Pinpoint the cell where the given text exists, returning its (X, Y) midpoint coordinate. 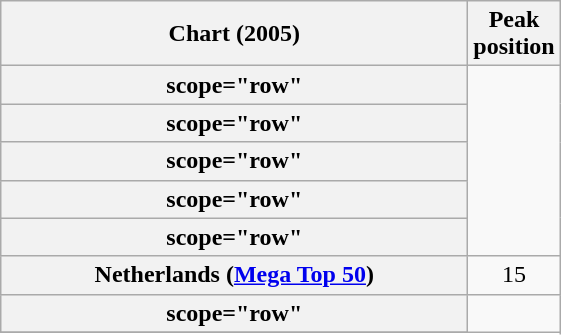
Peakposition (514, 34)
15 (514, 275)
Chart (2005) (234, 34)
Netherlands (Mega Top 50) (234, 275)
